Identify which cell holds the provided text, then report its [X, Y] central coordinate. 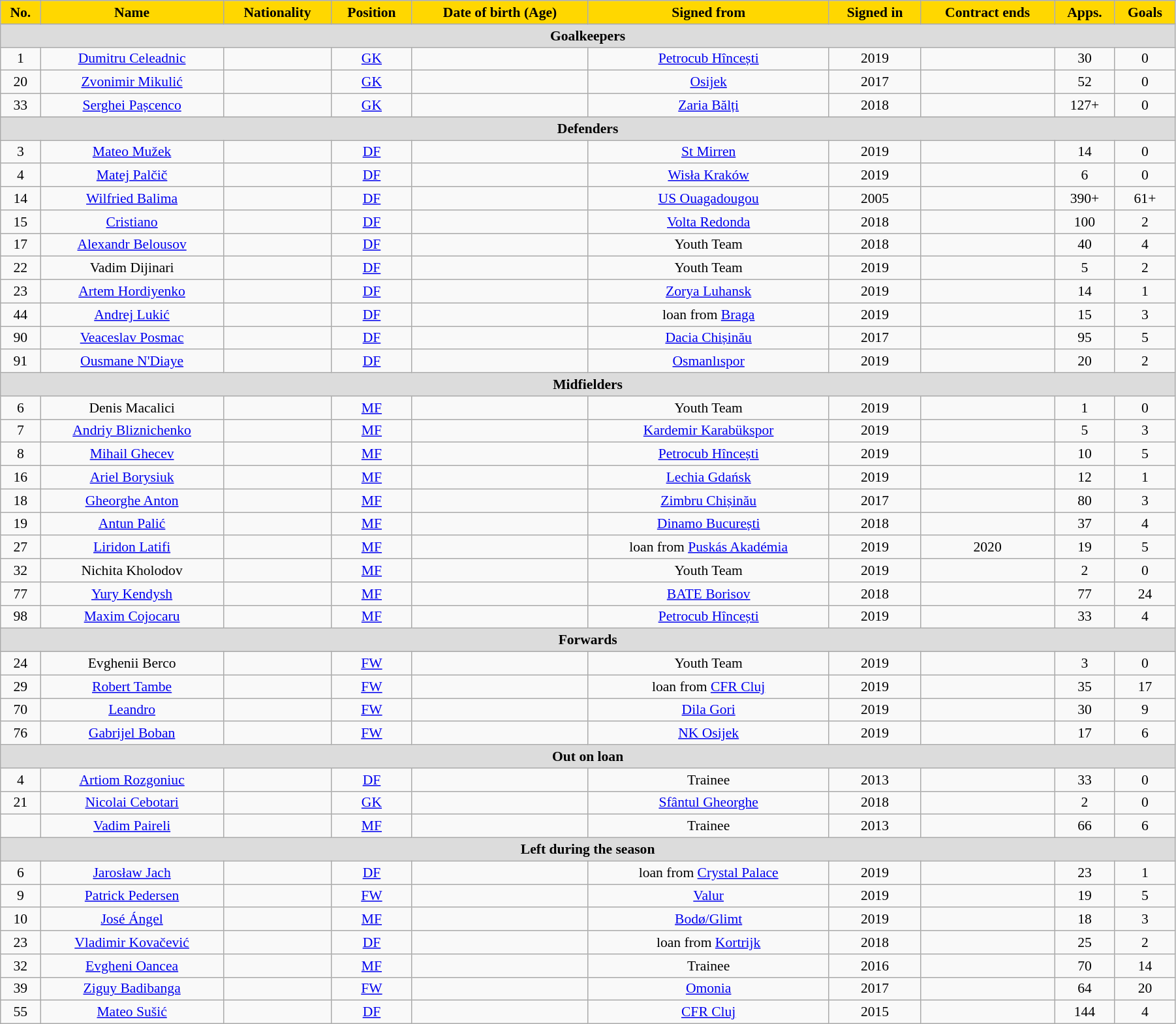
Sfântul Gheorghe [709, 803]
Artiom Rozgoniuc [132, 780]
Evgheni Oancea [132, 966]
No. [21, 12]
Wisła Kraków [709, 176]
44 [21, 315]
Liridon Latifi [132, 548]
loan from Crystal Palace [709, 873]
64 [1085, 989]
US Ouagadougou [709, 198]
Yury Kendysh [132, 594]
Ariel Borysiuk [132, 478]
Signed in [874, 12]
Robert Tambe [132, 687]
Ziguy Badibanga [132, 989]
Kardemir Karabükspor [709, 431]
80 [1085, 501]
Bodø/Glimt [709, 920]
90 [21, 338]
Mihail Ghecev [132, 454]
27 [21, 548]
Gheorghe Anton [132, 501]
NK Osijek [709, 734]
Omonia [709, 989]
Veaceslav Posmac [132, 338]
Apps. [1085, 12]
Zvonimir Mikulić [132, 82]
Vadim Paireli [132, 826]
Signed from [709, 12]
Dumitru Celeadnic [132, 59]
Leandro [132, 710]
Osijek [709, 82]
Vladimir Kovačević [132, 942]
Contract ends [988, 12]
Andrej Lukić [132, 315]
Gabrijel Boban [132, 734]
8 [21, 454]
Lechia Gdańsk [709, 478]
61+ [1145, 198]
Mateo Mužek [132, 152]
40 [1085, 245]
Volta Redonda [709, 222]
Nicolai Cebotari [132, 803]
Jarosław Jach [132, 873]
144 [1085, 1012]
Osmanlıspor [709, 362]
21 [21, 803]
Andriy Bliznichenko [132, 431]
Ousmane N'Diaye [132, 362]
7 [21, 431]
Dinamo București [709, 524]
Position [372, 12]
22 [21, 268]
Alexandr Belousov [132, 245]
CFR Cluj [709, 1012]
Zaria Bălți [709, 106]
Patrick Pedersen [132, 896]
Zorya Luhansk [709, 292]
BATE Borisov [709, 594]
Evghenii Berco [132, 664]
Nationality [277, 12]
loan from Braga [709, 315]
Goals [1145, 12]
St Mirren [709, 152]
2015 [874, 1012]
2005 [874, 198]
98 [21, 617]
loan from CFR Cluj [709, 687]
Vadim Dijinari [132, 268]
37 [1085, 524]
Zimbru Chișinău [709, 501]
José Ángel [132, 920]
55 [21, 1012]
52 [1085, 82]
39 [21, 989]
66 [1085, 826]
390+ [1085, 198]
Mateo Sušić [132, 1012]
loan from Puskás Akadémia [709, 548]
Maxim Cojocaru [132, 617]
2020 [988, 548]
Valur [709, 896]
Forwards [588, 640]
Wilfried Balima [132, 198]
Goalkeepers [588, 36]
Defenders [588, 129]
Name [132, 12]
Matej Palčič [132, 176]
Serghei Pașcenco [132, 106]
Date of birth (Age) [500, 12]
Antun Palić [132, 524]
16 [21, 478]
Dila Gori [709, 710]
Left during the season [588, 850]
Cristiano [132, 222]
12 [1085, 478]
76 [21, 734]
Denis Macalici [132, 408]
2016 [874, 966]
Dacia Chișinău [709, 338]
25 [1085, 942]
loan from Kortrijk [709, 942]
Midfielders [588, 384]
91 [21, 362]
100 [1085, 222]
Nichita Kholodov [132, 570]
95 [1085, 338]
127+ [1085, 106]
Artem Hordiyenko [132, 292]
35 [1085, 687]
29 [21, 687]
Out on loan [588, 756]
